Return the [x, y] coordinate for the center point of the cell that contains the specified text.  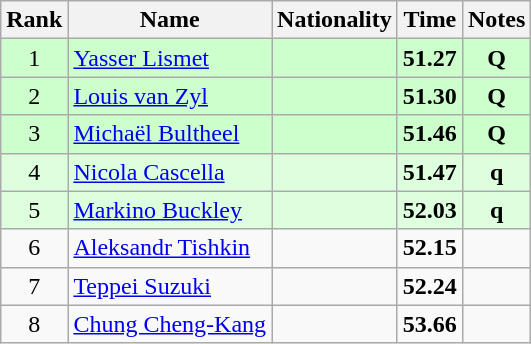
51.30 [430, 96]
52.03 [430, 210]
Rank [34, 20]
Notes [496, 20]
Yasser Lismet [170, 58]
52.24 [430, 286]
Name [170, 20]
6 [34, 248]
2 [34, 96]
51.27 [430, 58]
Chung Cheng-Kang [170, 324]
1 [34, 58]
51.47 [430, 172]
52.15 [430, 248]
Teppei Suzuki [170, 286]
51.46 [430, 134]
Nicola Cascella [170, 172]
Time [430, 20]
Aleksandr Tishkin [170, 248]
Louis van Zyl [170, 96]
4 [34, 172]
Michaël Bultheel [170, 134]
3 [34, 134]
7 [34, 286]
5 [34, 210]
Markino Buckley [170, 210]
8 [34, 324]
53.66 [430, 324]
Nationality [335, 20]
